Search for the cell housing the specified text and yield its (x, y) center coordinate. 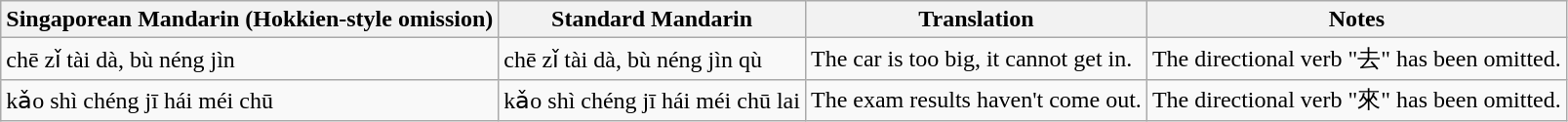
The directional verb "來" has been omitted. (1356, 100)
The car is too big, it cannot get in. (976, 59)
kǎo shì chéng jī hái méi chū (250, 100)
Notes (1356, 20)
Standard Mandarin (652, 20)
The exam results haven't come out. (976, 100)
Singaporean Mandarin (Hokkien-style omission) (250, 20)
kǎo shì chéng jī hái méi chū lai (652, 100)
chē zǐ tài dà, bù néng jìn (250, 59)
The directional verb "去" has been omitted. (1356, 59)
chē zǐ tài dà, bù néng jìn qù (652, 59)
Translation (976, 20)
